Search for the cell housing the specified text and yield its [x, y] center coordinate. 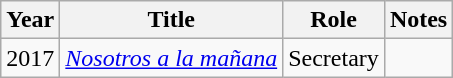
Secretary [334, 58]
Role [334, 20]
Title [172, 20]
2017 [30, 58]
Nosotros a la mañana [172, 58]
Year [30, 20]
Notes [418, 20]
